Detect which cell encompasses the target text, then output its (X, Y) center coordinate. 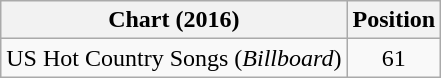
Position (394, 20)
US Hot Country Songs (Billboard) (174, 58)
Chart (2016) (174, 20)
61 (394, 58)
